Return the [x, y] coordinate for the center point of the cell that contains the specified text.  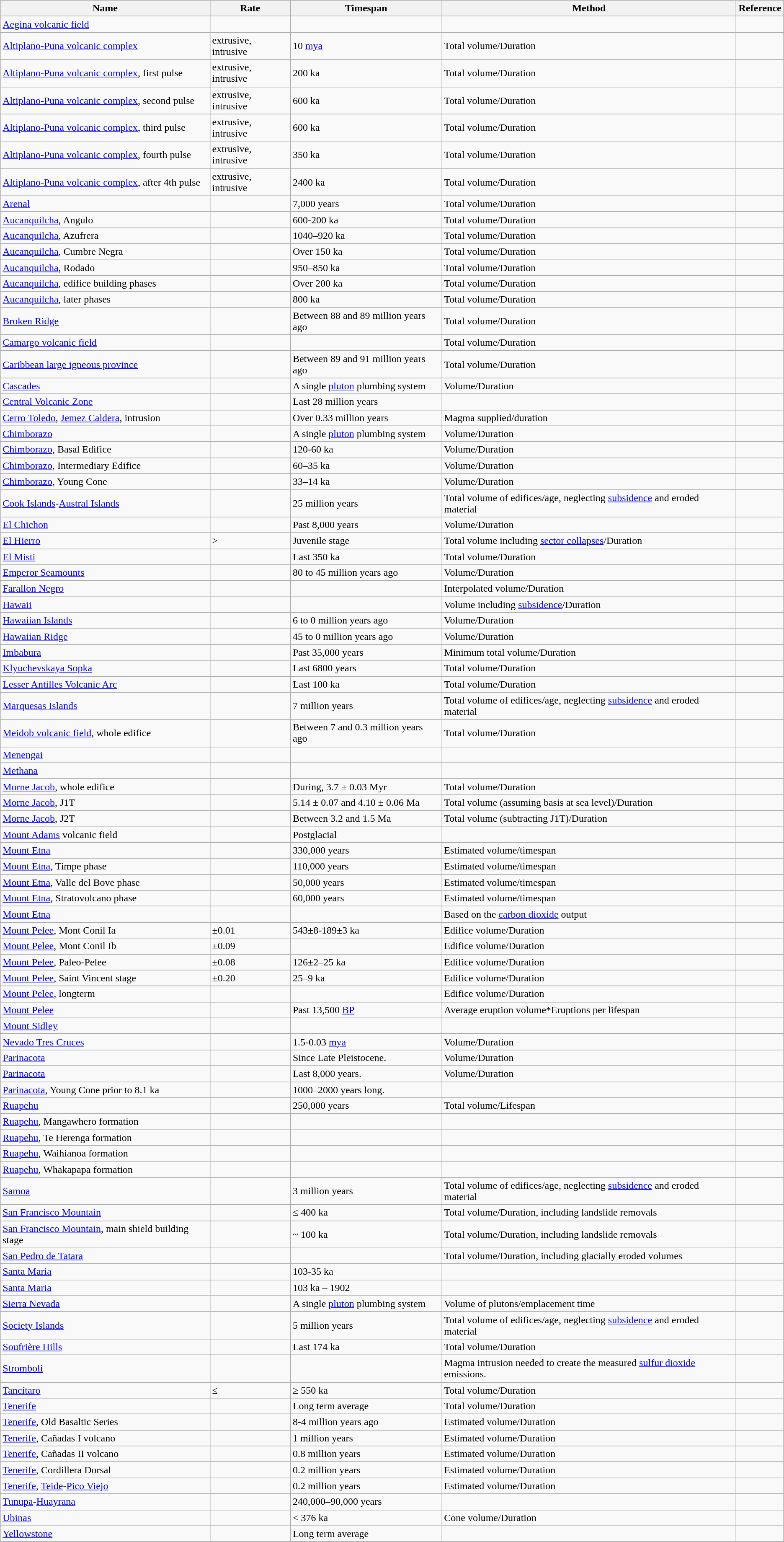
Between 3.2 and 1.5 Ma [366, 818]
Morne Jacob, J2T [105, 818]
Altiplano-Puna volcanic complex, first pulse [105, 73]
Society Islands [105, 1325]
110,000 years [366, 867]
80 to 45 million years ago [366, 573]
1.5-0.03 mya [366, 1042]
8-4 million years ago [366, 1422]
Tenerife, Cordillera Dorsal [105, 1470]
Aegina volcanic field [105, 24]
25–9 ka [366, 978]
7 million years [366, 706]
El Misti [105, 557]
Last 28 million years [366, 402]
600-200 ka [366, 220]
Past 13,500 BP [366, 1010]
Based on the carbon dioxide output [589, 914]
Aucanquilcha, Rodado [105, 268]
Last 350 ka [366, 557]
2400 ka [366, 182]
Between 88 and 89 million years ago [366, 321]
Over 150 ka [366, 251]
Mount Etna, Stratovolcano phase [105, 898]
50,000 years [366, 882]
Hawaiian Islands [105, 621]
33–14 ka [366, 481]
330,000 years [366, 851]
Sierra Nevada [105, 1304]
Mount Sidley [105, 1026]
Over 200 ka [366, 284]
Ubinas [105, 1518]
Aucanquilcha, edifice building phases [105, 284]
950–850 ka [366, 268]
Mount Pelee, Saint Vincent stage [105, 978]
Last 174 ka [366, 1347]
≥ 550 ka [366, 1390]
Tenerife, Old Basaltic Series [105, 1422]
Yellowstone [105, 1534]
Parinacota, Young Cone prior to 8.1 ka [105, 1090]
6 to 0 million years ago [366, 621]
Cascades [105, 386]
Chimborazo, Intermediary Edifice [105, 466]
Last 8,000 years. [366, 1074]
5.14 ± 0.07 and 4.10 ± 0.06 Ma [366, 802]
Mount Adams volcanic field [105, 834]
El Chichon [105, 525]
Total volume/Duration, including glacially eroded volumes [589, 1256]
25 million years [366, 503]
Reference [760, 8]
Postglacial [366, 834]
El Hierro [105, 541]
Between 7 and 0.3 million years ago [366, 733]
Volume including subsidence/Duration [589, 605]
Meidob volcanic field, whole edifice [105, 733]
Mount Etna, Timpe phase [105, 867]
Morne Jacob, whole edifice [105, 787]
> [250, 541]
Average eruption volume*Eruptions per lifespan [589, 1010]
Caribbean large igneous province [105, 365]
Last 6800 years [366, 668]
Between 89 and 91 million years ago [366, 365]
Mount Pelee [105, 1010]
Over 0.33 million years [366, 418]
Hawaiian Ridge [105, 636]
Past 35,000 years [366, 652]
Altiplano-Puna volcanic complex, after 4th pulse [105, 182]
Mount Pelee, Mont Conil Ia [105, 930]
Tunupa-Huayrana [105, 1502]
Morne Jacob, J1T [105, 802]
Minimum total volume/Duration [589, 652]
Samoa [105, 1191]
0.8 million years [366, 1454]
Magma intrusion needed to create the measured sulfur dioxide emissions. [589, 1369]
Timespan [366, 8]
Total volume including sector collapses/Duration [589, 541]
Tenerife, Teide-Pico Viejo [105, 1486]
200 ka [366, 73]
Cone volume/Duration [589, 1518]
Ruapehu, Te Herenga formation [105, 1138]
Chimborazo, Basal Edifice [105, 450]
Ruapehu, Mangawhero formation [105, 1122]
Name [105, 8]
Ruapehu, Whakapapa formation [105, 1169]
±0.20 [250, 978]
60,000 years [366, 898]
Method [589, 8]
Last 100 ka [366, 684]
Farallon Negro [105, 589]
Since Late Pleistocene. [366, 1058]
Ruapehu [105, 1106]
Total volume (assuming basis at sea level)/Duration [589, 802]
Soufrière Hills [105, 1347]
Aucanquilcha, later phases [105, 300]
45 to 0 million years ago [366, 636]
Mount Etna, Valle del Bove phase [105, 882]
103-35 ka [366, 1272]
Past 8,000 years [366, 525]
Hawaii [105, 605]
Arenal [105, 204]
~ 100 ka [366, 1234]
10 mya [366, 46]
Mount Pelee, Mont Conil Ib [105, 946]
5 million years [366, 1325]
Cook Islands-Austral Islands [105, 503]
543±8-189±3 ka [366, 930]
San Francisco Mountain [105, 1213]
Ruapehu, Waihianoa formation [105, 1154]
Klyuchevskaya Sopka [105, 668]
Tancítaro [105, 1390]
Tenerife, Cañadas II volcano [105, 1454]
Emperor Seamounts [105, 573]
126±2–25 ka [366, 962]
250,000 years [366, 1106]
Aucanquilcha, Angulo [105, 220]
Tenerife, Cañadas I volcano [105, 1438]
San Pedro de Tatara [105, 1256]
San Francisco Mountain, main shield building stage [105, 1234]
Total volume (subtracting J1T)/Duration [589, 818]
7,000 years [366, 204]
3 million years [366, 1191]
< 376 ka [366, 1518]
240,000–90,000 years [366, 1502]
Camargo volcanic field [105, 343]
During, 3.7 ± 0.03 Myr [366, 787]
Altiplano-Puna volcanic complex, fourth pulse [105, 155]
Menengai [105, 755]
Aucanquilcha, Cumbre Negra [105, 251]
Imbabura [105, 652]
Interpolated volume/Duration [589, 589]
1040–920 ka [366, 235]
Mount Pelee, Paleo-Pelee [105, 962]
60–35 ka [366, 466]
Broken Ridge [105, 321]
Chimborazo, Young Cone [105, 481]
≤ 400 ka [366, 1213]
Altiplano-Puna volcanic complex [105, 46]
±0.09 [250, 946]
Chimborazo [105, 434]
Methana [105, 771]
Lesser Antilles Volcanic Arc [105, 684]
Volume of plutons/emplacement time [589, 1304]
Mount Pelee, longterm [105, 994]
Nevado Tres Cruces [105, 1042]
Aucanquilcha, Azufrera [105, 235]
Tenerife [105, 1406]
800 ka [366, 300]
Altiplano-Puna volcanic complex, second pulse [105, 101]
Rate [250, 8]
Stromboli [105, 1369]
103 ka – 1902 [366, 1288]
Cerro Toledo, Jemez Caldera, intrusion [105, 418]
Total volume/Lifespan [589, 1106]
350 ka [366, 155]
Magma supplied/duration [589, 418]
Central Volcanic Zone [105, 402]
120-60 ka [366, 450]
1 million years [366, 1438]
±0.01 [250, 930]
≤ [250, 1390]
Juvenile stage [366, 541]
Altiplano-Puna volcanic complex, third pulse [105, 127]
Marquesas Islands [105, 706]
±0.08 [250, 962]
1000–2000 years long. [366, 1090]
